Search for the cell housing the specified text and yield its [X, Y] center coordinate. 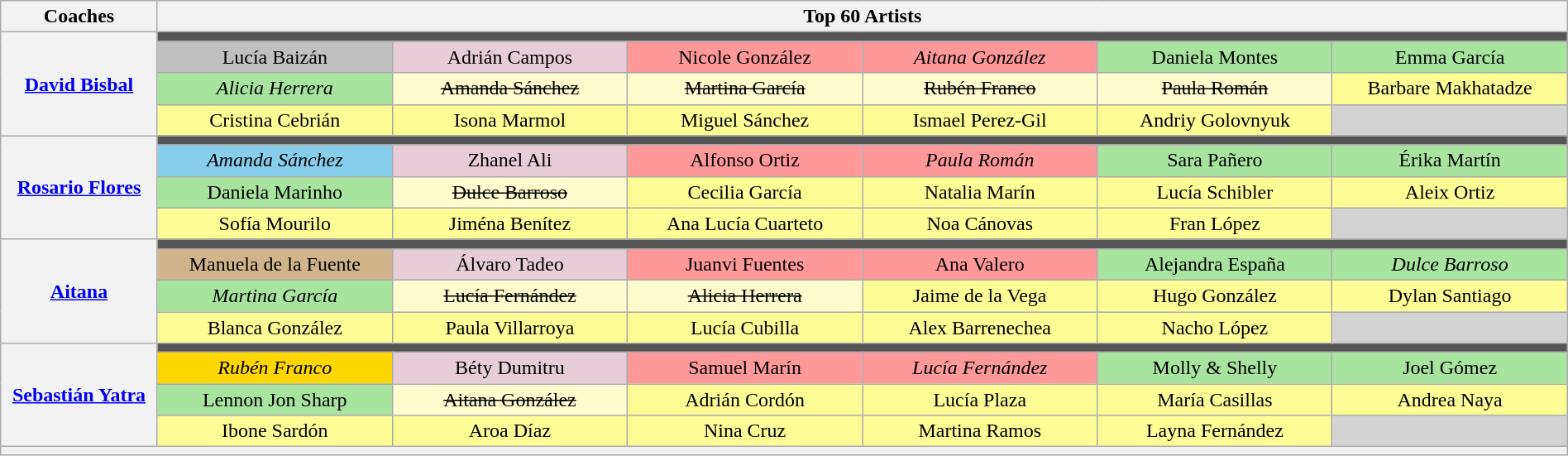
Miguel Sánchez [745, 120]
Joel Gómez [1450, 368]
Nicole González [745, 57]
Nacho López [1215, 327]
Natalia Marín [980, 192]
Lucía Cubilla [745, 327]
Cecilia García [745, 192]
Barbare Makhatadze [1450, 89]
Nina Cruz [745, 431]
Daniela Marinho [275, 192]
Ana Valero [980, 264]
Blanca González [275, 327]
Érika Martín [1450, 161]
Dylan Santiago [1450, 295]
Béty Dumitru [509, 368]
Adrián Cordón [745, 400]
Daniela Montes [1215, 57]
Noa Cánovas [980, 223]
Alex Barrenechea [980, 327]
Andriy Golovnyuk [1215, 120]
Zhanel Ali [509, 161]
Alejandra España [1215, 264]
Lucía Baizán [275, 57]
Manuela de la Fuente [275, 264]
Lucía Plaza [980, 400]
Sofía Mourilo [275, 223]
Juanvi Fuentes [745, 264]
Alfonso Ortiz [745, 161]
Rosario Flores [79, 187]
Aleix Ortiz [1450, 192]
Martina Ramos [980, 431]
Fran López [1215, 223]
Jaime de la Vega [980, 295]
Jiména Benítez [509, 223]
Adrián Campos [509, 57]
Aroa Díaz [509, 431]
María Casillas [1215, 400]
Ibone Sardón [275, 431]
David Bisbal [79, 84]
Sara Pañero [1215, 161]
Lucía Schibler [1215, 192]
Paula Villarroya [509, 327]
Sebastián Yatra [79, 396]
Coaches [79, 17]
Molly & Shelly [1215, 368]
Top 60 Artists [862, 17]
Cristina Cebrián [275, 120]
Álvaro Tadeo [509, 264]
Lennon Jon Sharp [275, 400]
Isona Marmol [509, 120]
Ismael Perez-Gil [980, 120]
Aitana [79, 291]
Andrea Naya [1450, 400]
Hugo González [1215, 295]
Samuel Marín [745, 368]
Ana Lucía Cuarteto [745, 223]
Layna Fernández [1215, 431]
Emma García [1450, 57]
